Output the [X, Y] coordinate of the center of the cell containing the given text.  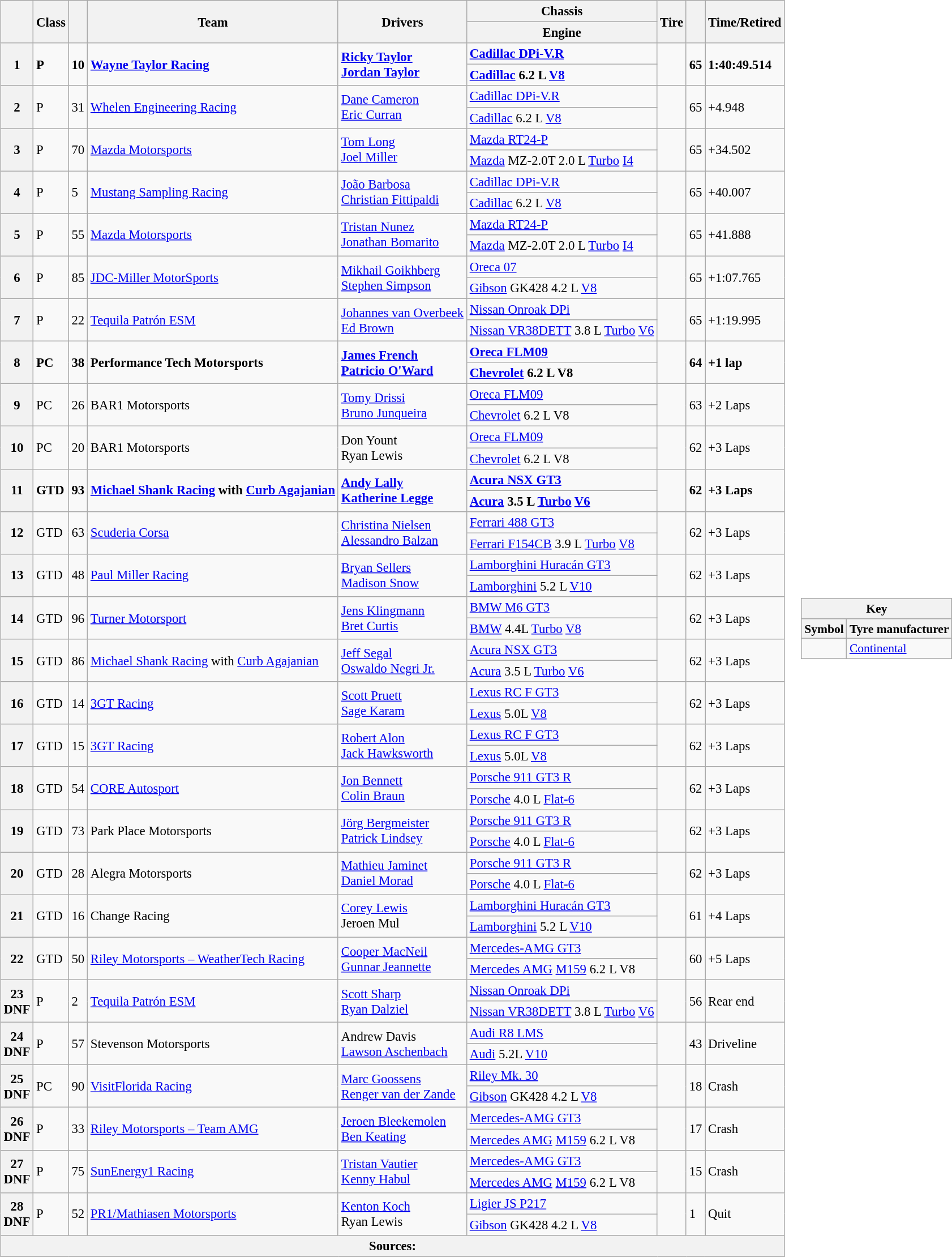
38 [78, 362]
13 [17, 575]
Symbol [824, 628]
JDC-Miller MotorSports [213, 277]
Chassis [561, 11]
60 [695, 958]
Andrew Davis Lawson Aschenbach [402, 1044]
33 [78, 1129]
Tom Long Joel Miller [402, 149]
+1:19.995 [745, 319]
SunEnergy1 Racing [213, 1171]
Whelen Engineering Racing [213, 106]
+4 Laps [745, 916]
7 [17, 319]
31 [78, 106]
+1 lap [745, 362]
Quit [745, 1214]
Mathieu Jaminet Daniel Morad [402, 873]
Scott Pruett Sage Karam [402, 703]
Engine [561, 33]
Jon Bennett Colin Braun [402, 788]
Riley Motorsports – WeatherTech Racing [213, 958]
Robert Alon Jack Hawksworth [402, 745]
Tire [672, 22]
CORE Autosport [213, 788]
Cooper MacNeil Gunnar Jeannette [402, 958]
Class [51, 22]
Tomy Drissi Bruno Junqueira [402, 405]
+5 Laps [745, 958]
90 [78, 1086]
Jeff Segal Oswaldo Negri Jr. [402, 660]
Ricky Taylor Jordan Taylor [402, 65]
+34.502 [745, 149]
Scuderia Corsa [213, 532]
Tristan Nunez Jonathan Bomarito [402, 234]
50 [78, 958]
Bryan Sellers Madison Snow [402, 575]
PR1/Mathiasen Motorsports [213, 1214]
1:40:49.514 [745, 65]
52 [78, 1214]
85 [78, 277]
11 [17, 490]
Team [213, 22]
70 [78, 149]
57 [78, 1044]
21 [17, 916]
BMW 4.4L Turbo V8 [561, 628]
93 [78, 490]
BMW M6 GT3 [561, 608]
Christina Nielsen Alessandro Balzan [402, 532]
55 [78, 234]
96 [78, 618]
+41.888 [745, 234]
25DNF [17, 1086]
Riley Motorsports – Team AMG [213, 1129]
86 [78, 660]
54 [78, 788]
Driveline [745, 1044]
Mustang Sampling Racing [213, 193]
Andy Lally Katherine Legge [402, 490]
8 [17, 362]
23DNF [17, 1001]
Johannes van Overbeek Ed Brown [402, 319]
+2 Laps [745, 405]
64 [695, 362]
Tyre manufacturer [899, 628]
9 [17, 405]
Kenton Koch Ryan Lewis [402, 1214]
26DNF [17, 1129]
+40.007 [745, 193]
VisitFlorida Racing [213, 1086]
Ferrari 488 GT3 [561, 522]
28 [78, 873]
43 [695, 1044]
Alegra Motorsports [213, 873]
James French Patricio O'Ward [402, 362]
56 [695, 1001]
+4.948 [745, 106]
+1:07.765 [745, 277]
24DNF [17, 1044]
Mikhail Goikhberg Stephen Simpson [402, 277]
4 [17, 193]
27DNF [17, 1171]
75 [78, 1171]
Performance Tech Motorsports [213, 362]
Don Yount Ryan Lewis [402, 447]
Drivers [402, 22]
Jens Klingmann Bret Curtis [402, 618]
Jeroen Bleekemolen Ben Keating [402, 1129]
Sources: [393, 1246]
Audi R8 LMS [561, 1033]
26 [78, 405]
Jörg Bergmeister Patrick Lindsey [402, 831]
Ferrari F154CB 3.9 L Turbo V8 [561, 544]
João Barbosa Christian Fittipaldi [402, 193]
Marc Goossens Renger van der Zande [402, 1086]
Audi 5.2L V10 [561, 1054]
Park Place Motorsports [213, 831]
Oreca 07 [561, 267]
Rear end [745, 1001]
Change Racing [213, 916]
28DNF [17, 1214]
61 [695, 916]
Key [877, 609]
Ligier JS P217 [561, 1203]
Corey Lewis Jeroen Mul [402, 916]
48 [78, 575]
73 [78, 831]
Dane Cameron Eric Curran [402, 106]
6 [17, 277]
Time/Retired [745, 22]
Tristan Vautier Kenny Habul [402, 1171]
19 [17, 831]
Riley Mk. 30 [561, 1076]
Wayne Taylor Racing [213, 65]
Paul Miller Racing [213, 575]
Stevenson Motorsports [213, 1044]
Turner Motorsport [213, 618]
Continental [899, 649]
12 [17, 532]
3 [17, 149]
Scott Sharp Ryan Dalziel [402, 1001]
